Return (x, y) of the center of cell containing provided text 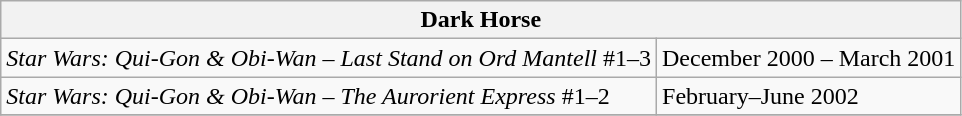
February–June 2002 (809, 96)
December 2000 – March 2001 (809, 58)
Star Wars: Qui-Gon & Obi-Wan – Last Stand on Ord Mantell #1–3 (329, 58)
Dark Horse (481, 20)
Star Wars: Qui-Gon & Obi-Wan – The Aurorient Express #1–2 (329, 96)
